Output the (x, y) coordinate of the center of the cell containing the given text.  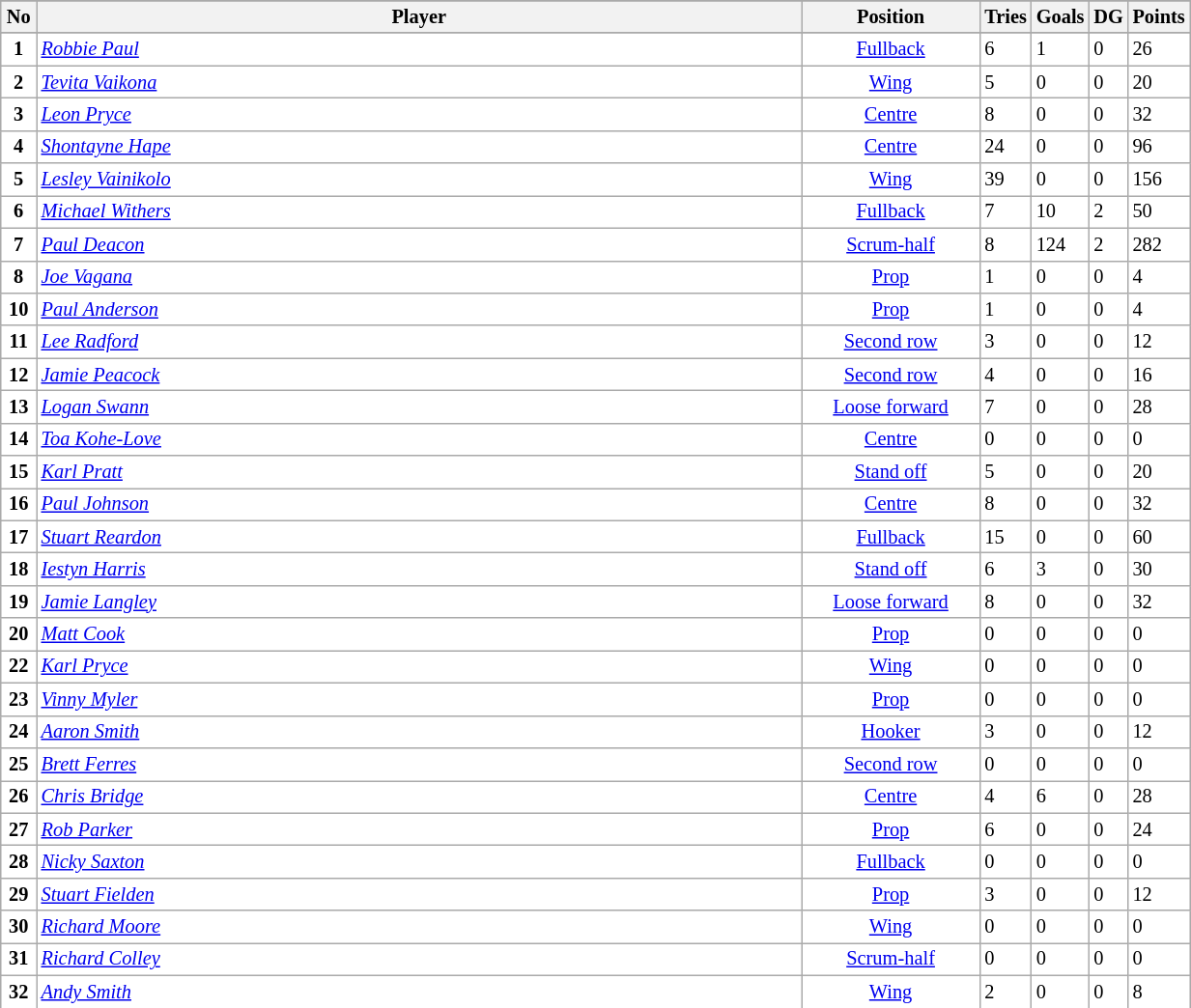
Leon Pryce (419, 114)
Logan Swann (419, 406)
Michael Withers (419, 211)
23 (19, 699)
156 (1159, 180)
Joe Vagana (419, 277)
Stuart Fielden (419, 894)
Position (891, 16)
Jamie Langley (419, 602)
Vinny Myler (419, 699)
Richard Colley (419, 959)
Iestyn Harris (419, 569)
22 (19, 666)
31 (19, 959)
Matt Cook (419, 634)
27 (19, 829)
Stuart Reardon (419, 537)
Tries (1005, 16)
Lesley Vainikolo (419, 180)
Paul Deacon (419, 244)
60 (1159, 537)
18 (19, 569)
29 (19, 894)
Paul Johnson (419, 504)
19 (19, 602)
Aaron Smith (419, 732)
96 (1159, 147)
Goals (1061, 16)
Richard Moore (419, 927)
Hooker (891, 732)
25 (19, 764)
Points (1159, 16)
282 (1159, 244)
Toa Kohe-Love (419, 439)
Andy Smith (419, 992)
124 (1061, 244)
Jamie Peacock (419, 375)
13 (19, 406)
Chris Bridge (419, 797)
Shontayne Hape (419, 147)
Tevita Vaikona (419, 82)
14 (19, 439)
No (19, 16)
Robbie Paul (419, 49)
Brett Ferres (419, 764)
Player (419, 16)
Lee Radford (419, 342)
Karl Pryce (419, 666)
50 (1159, 211)
Paul Anderson (419, 309)
Nicky Saxton (419, 861)
39 (1005, 180)
11 (19, 342)
17 (19, 537)
Karl Pratt (419, 472)
Rob Parker (419, 829)
DG (1108, 16)
